Locate the cell with the specified text and output its [x, y] center coordinate. 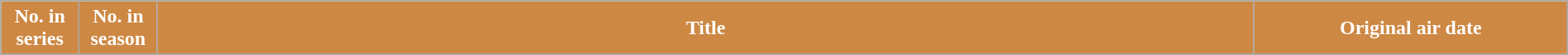
No. inseason [117, 28]
Title [705, 28]
No. inseries [40, 28]
Original air date [1411, 28]
